Return the (X, Y) coordinate for the center point of the cell that contains the specified text.  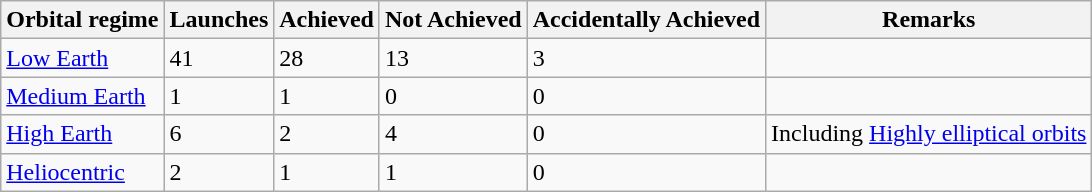
High Earth (82, 134)
Achieved (327, 20)
Not Achieved (453, 20)
Low Earth (82, 58)
Medium Earth (82, 96)
Heliocentric (82, 172)
3 (646, 58)
28 (327, 58)
Accidentally Achieved (646, 20)
6 (219, 134)
4 (453, 134)
Orbital regime (82, 20)
13 (453, 58)
Including Highly elliptical orbits (929, 134)
41 (219, 58)
Launches (219, 20)
Remarks (929, 20)
